Find where the given text appears and provide that cell's center as [x, y] coordinate. 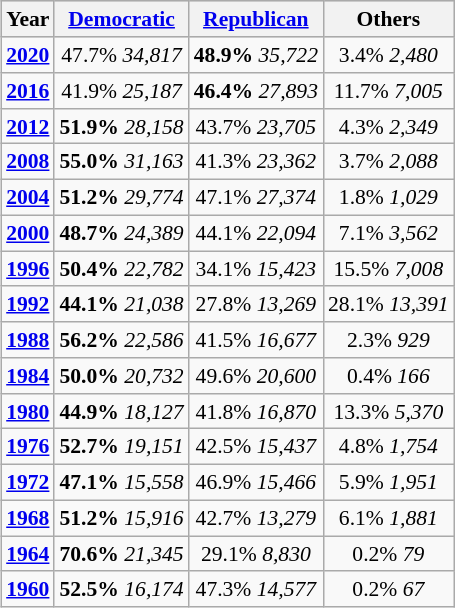
51.2% 29,774 [121, 197]
1968 [28, 518]
1992 [28, 304]
1980 [28, 411]
51.2% 15,916 [121, 518]
1976 [28, 447]
41.5% 16,677 [256, 340]
4.3% 2,349 [388, 126]
52.5% 16,174 [121, 589]
46.9% 15,466 [256, 482]
Others [388, 19]
11.7% 7,005 [388, 91]
1996 [28, 269]
41.3% 23,362 [256, 162]
48.9% 35,722 [256, 55]
0.2% 79 [388, 554]
44.1% 21,038 [121, 304]
70.6% 21,345 [121, 554]
2008 [28, 162]
2.3% 929 [388, 340]
Year [28, 19]
56.2% 22,586 [121, 340]
28.1% 13,391 [388, 304]
2012 [28, 126]
50.0% 20,732 [121, 376]
48.7% 24,389 [121, 233]
46.4% 27,893 [256, 91]
5.9% 1,951 [388, 482]
49.6% 20,600 [256, 376]
1988 [28, 340]
44.9% 18,127 [121, 411]
42.5% 15,437 [256, 447]
3.7% 2,088 [388, 162]
1960 [28, 589]
0.4% 166 [388, 376]
41.8% 16,870 [256, 411]
Republican [256, 19]
47.1% 15,558 [121, 482]
1972 [28, 482]
2004 [28, 197]
1964 [28, 554]
51.9% 28,158 [121, 126]
6.1% 1,881 [388, 518]
42.7% 13,279 [256, 518]
47.7% 34,817 [121, 55]
47.1% 27,374 [256, 197]
41.9% 25,187 [121, 91]
Democratic [121, 19]
29.1% 8,830 [256, 554]
4.8% 1,754 [388, 447]
2016 [28, 91]
15.5% 7,008 [388, 269]
52.7% 19,151 [121, 447]
1984 [28, 376]
47.3% 14,577 [256, 589]
44.1% 22,094 [256, 233]
13.3% 5,370 [388, 411]
27.8% 13,269 [256, 304]
3.4% 2,480 [388, 55]
55.0% 31,163 [121, 162]
43.7% 23,705 [256, 126]
0.2% 67 [388, 589]
2000 [28, 233]
2020 [28, 55]
50.4% 22,782 [121, 269]
34.1% 15,423 [256, 269]
1.8% 1,029 [388, 197]
7.1% 3,562 [388, 233]
